Detect which cell encompasses the target text, then output its (x, y) center coordinate. 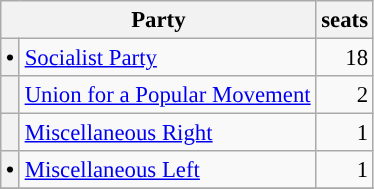
Socialist Party (168, 58)
Miscellaneous Left (168, 170)
Miscellaneous Right (168, 133)
Party (158, 20)
18 (344, 58)
seats (344, 20)
2 (344, 95)
Union for a Popular Movement (168, 95)
